Pinpoint the cell where the given text exists, returning its (X, Y) midpoint coordinate. 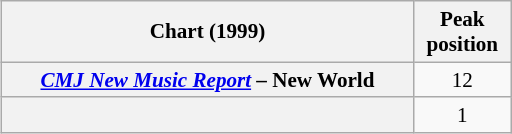
12 (462, 80)
CMJ New Music Report – New World (208, 80)
1 (462, 114)
Chart (1999) (208, 32)
Peakposition (462, 32)
